Return the [X, Y] coordinate for the center point of the cell that contains the specified text.  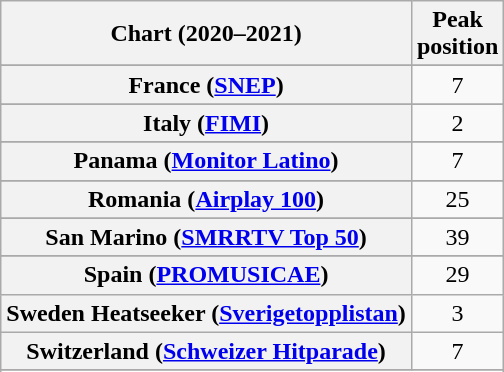
2 [457, 123]
France (SNEP) [206, 85]
Italy (FIMI) [206, 123]
29 [457, 275]
Spain (PROMUSICAE) [206, 275]
Peakposition [457, 34]
Chart (2020–2021) [206, 34]
3 [457, 313]
Switzerland (Schweizer Hitparade) [206, 351]
San Marino (SMRRTV Top 50) [206, 237]
25 [457, 199]
Romania (Airplay 100) [206, 199]
Sweden Heatseeker (Sverigetopplistan) [206, 313]
39 [457, 237]
Panama (Monitor Latino) [206, 161]
